Pinpoint the cell where the given text exists, returning its [x, y] midpoint coordinate. 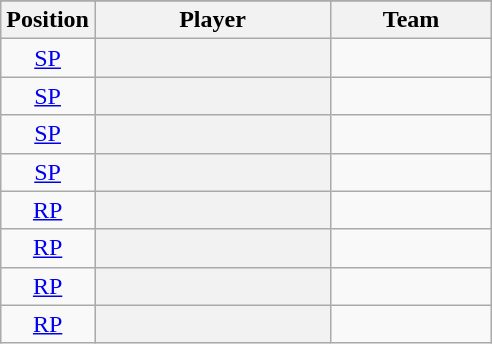
Position [48, 20]
Team [412, 20]
Player [212, 20]
